For the text-containing cell, return its midpoint in [x, y] coordinate format. 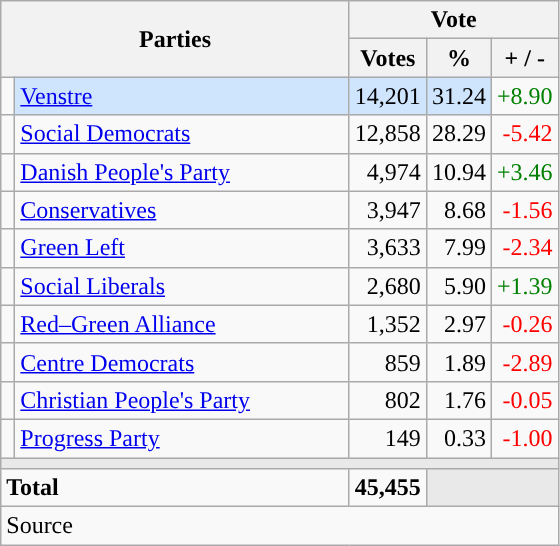
Danish People's Party [182, 172]
-0.26 [524, 324]
Votes [388, 58]
Total [176, 488]
Centre Democrats [182, 362]
Progress Party [182, 438]
0.33 [458, 438]
-1.56 [524, 210]
+8.90 [524, 96]
31.24 [458, 96]
149 [388, 438]
+ / - [524, 58]
Venstre [182, 96]
% [458, 58]
-2.89 [524, 362]
5.90 [458, 286]
1,352 [388, 324]
-1.00 [524, 438]
-0.05 [524, 400]
859 [388, 362]
Social Liberals [182, 286]
14,201 [388, 96]
+1.39 [524, 286]
28.29 [458, 134]
4,974 [388, 172]
Conservatives [182, 210]
8.68 [458, 210]
Green Left [182, 248]
Vote [454, 20]
2.97 [458, 324]
+3.46 [524, 172]
Red–Green Alliance [182, 324]
3,947 [388, 210]
45,455 [388, 488]
1.89 [458, 362]
10.94 [458, 172]
Social Democrats [182, 134]
7.99 [458, 248]
1.76 [458, 400]
802 [388, 400]
Christian People's Party [182, 400]
12,858 [388, 134]
-2.34 [524, 248]
2,680 [388, 286]
Source [280, 526]
-5.42 [524, 134]
3,633 [388, 248]
Parties [176, 39]
